Return the [X, Y] coordinate for the center point of the cell that contains the specified text.  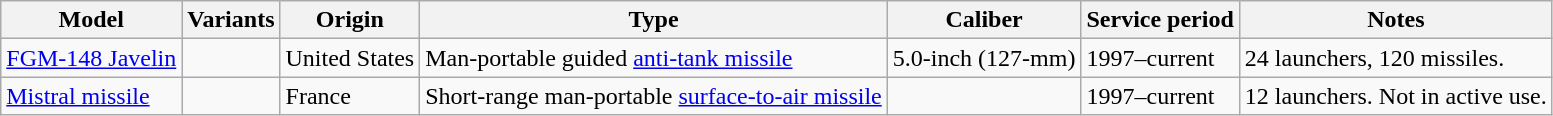
Model [92, 20]
United States [350, 58]
Origin [350, 20]
Variants [231, 20]
Man-portable guided anti-tank missile [654, 58]
Type [654, 20]
5.0-inch (127-mm) [984, 58]
24 launchers, 120 missiles. [1396, 58]
France [350, 96]
12 launchers. Not in active use. [1396, 96]
Mistral missile [92, 96]
Caliber [984, 20]
FGM-148 Javelin [92, 58]
Service period [1160, 20]
Notes [1396, 20]
Short-range man-portable surface-to-air missile [654, 96]
